Detect which cell encompasses the target text, then output its [x, y] center coordinate. 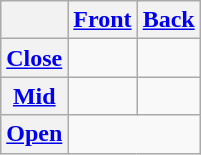
Front [102, 20]
Back [168, 20]
Close [34, 58]
Open [34, 134]
Mid [34, 96]
